Capture the cell that displays the provided text and extract its (X, Y) central coordinate. 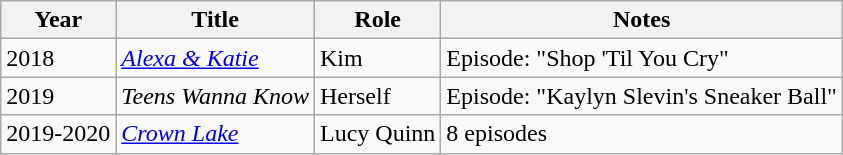
Year (58, 20)
Episode: "Kaylyn Slevin's Sneaker Ball" (642, 96)
Teens Wanna Know (216, 96)
Title (216, 20)
8 episodes (642, 134)
2019 (58, 96)
Kim (377, 58)
2018 (58, 58)
Crown Lake (216, 134)
Alexa & Katie (216, 58)
Episode: "Shop 'Til You Cry" (642, 58)
Lucy Quinn (377, 134)
Notes (642, 20)
2019-2020 (58, 134)
Herself (377, 96)
Role (377, 20)
